Scan for the cell matching the given text and deliver its [X, Y] coordinate at center. 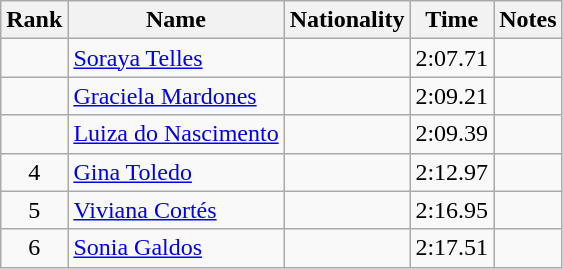
2:09.21 [452, 96]
Graciela Mardones [176, 96]
Time [452, 20]
4 [34, 172]
5 [34, 210]
Luiza do Nascimento [176, 134]
Nationality [347, 20]
Rank [34, 20]
Notes [528, 20]
Soraya Telles [176, 58]
6 [34, 248]
2:16.95 [452, 210]
Gina Toledo [176, 172]
Name [176, 20]
2:17.51 [452, 248]
2:09.39 [452, 134]
Viviana Cortés [176, 210]
2:12.97 [452, 172]
2:07.71 [452, 58]
Sonia Galdos [176, 248]
